Output the (X, Y) coordinate of the center of the cell containing the given text.  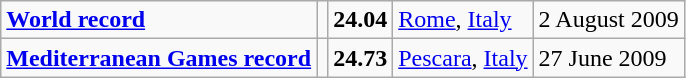
Pescara, Italy (463, 58)
World record (159, 20)
24.73 (360, 58)
Rome, Italy (463, 20)
2 August 2009 (608, 20)
Mediterranean Games record (159, 58)
27 June 2009 (608, 58)
24.04 (360, 20)
